Pinpoint the cell where the given text exists, returning its (X, Y) midpoint coordinate. 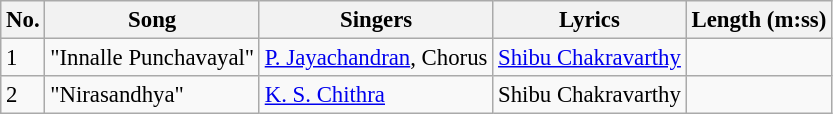
Singers (376, 20)
Length (m:ss) (758, 20)
1 (23, 58)
Lyrics (590, 20)
"Nirasandhya" (152, 95)
"Innalle Punchavayal" (152, 58)
K. S. Chithra (376, 95)
P. Jayachandran, Chorus (376, 58)
Song (152, 20)
No. (23, 20)
2 (23, 95)
